Search for the cell housing the specified text and yield its (x, y) center coordinate. 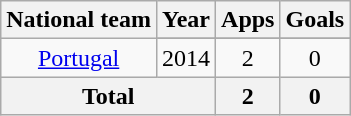
Goals (315, 20)
National team (79, 20)
Year (186, 20)
Portugal (79, 58)
Apps (248, 20)
2014 (186, 58)
Total (108, 96)
